Output the (X, Y) coordinate of the center of the cell containing the given text.  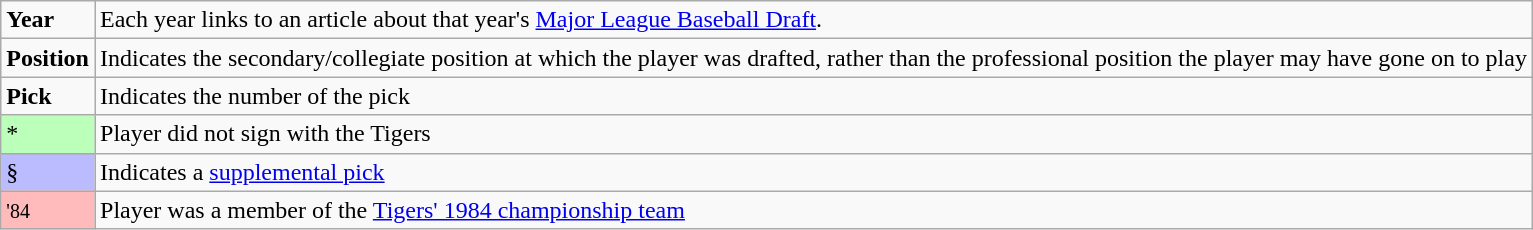
§ (48, 172)
Player was a member of the Tigers' 1984 championship team (813, 210)
Each year links to an article about that year's Major League Baseball Draft. (813, 20)
Indicates the number of the pick (813, 96)
'84 (48, 210)
Indicates a supplemental pick (813, 172)
* (48, 134)
Year (48, 20)
Position (48, 58)
Pick (48, 96)
Player did not sign with the Tigers (813, 134)
